Detect which cell encompasses the target text, then output its (X, Y) center coordinate. 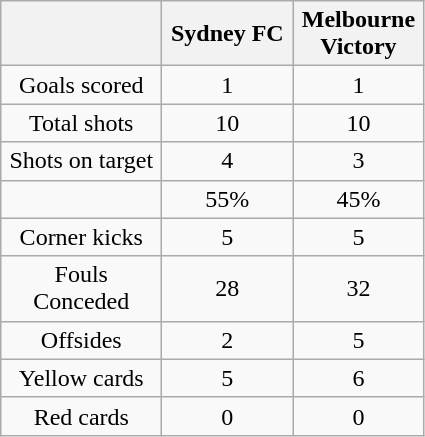
Fouls Conceded (82, 288)
45% (358, 199)
Red cards (82, 416)
Goals scored (82, 85)
32 (358, 288)
Melbourne Victory (358, 34)
55% (228, 199)
Shots on target (82, 161)
Offsides (82, 340)
Total shots (82, 123)
Sydney FC (228, 34)
6 (358, 378)
28 (228, 288)
3 (358, 161)
Yellow cards (82, 378)
4 (228, 161)
Corner kicks (82, 237)
2 (228, 340)
